Search for the cell housing the specified text and yield its [X, Y] center coordinate. 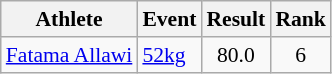
Fatama Allawi [70, 55]
Result [236, 19]
52kg [169, 55]
Rank [300, 19]
6 [300, 55]
80.0 [236, 55]
Event [169, 19]
Athlete [70, 19]
